Find where the given text appears and provide that cell's center as [X, Y] coordinate. 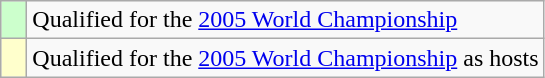
Qualified for the 2005 World Championship as hosts [286, 58]
Qualified for the 2005 World Championship [286, 20]
